Find where the given text appears and provide that cell's center as [X, Y] coordinate. 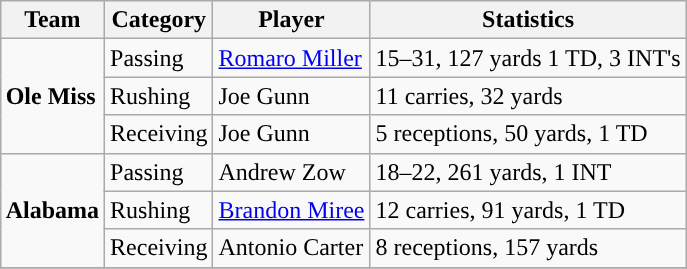
11 carries, 32 yards [528, 96]
8 receptions, 157 yards [528, 248]
Antonio Carter [292, 248]
Romaro Miller [292, 58]
Statistics [528, 20]
Alabama [52, 210]
18–22, 261 yards, 1 INT [528, 172]
Category [159, 20]
Brandon Miree [292, 210]
5 receptions, 50 yards, 1 TD [528, 134]
Team [52, 20]
Andrew Zow [292, 172]
15–31, 127 yards 1 TD, 3 INT's [528, 58]
12 carries, 91 yards, 1 TD [528, 210]
Ole Miss [52, 96]
Player [292, 20]
